Output the [x, y] coordinate of the center of the cell containing the given text.  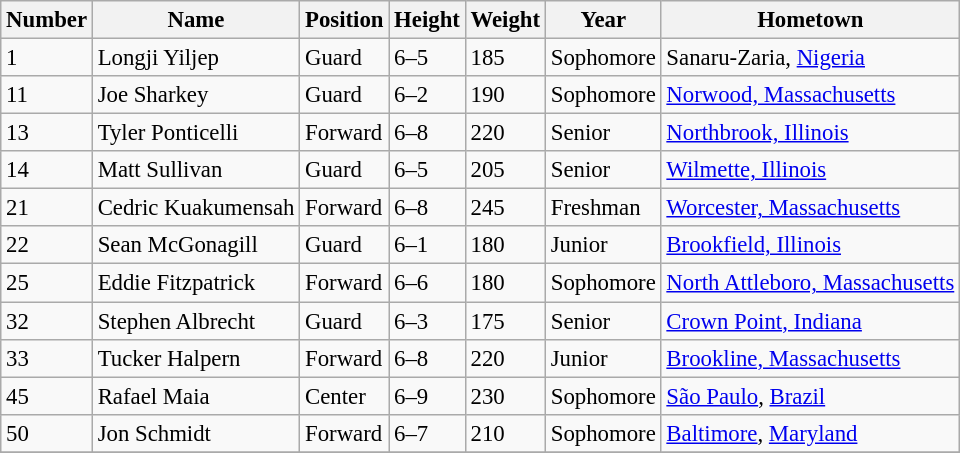
Center [344, 396]
Tyler Ponticelli [196, 133]
1 [47, 58]
175 [505, 321]
6–7 [427, 433]
205 [505, 170]
6–1 [427, 245]
Hometown [810, 20]
13 [47, 133]
245 [505, 208]
22 [47, 245]
25 [47, 283]
210 [505, 433]
Cedric Kuakumensah [196, 208]
Sean McGonagill [196, 245]
230 [505, 396]
Weight [505, 20]
14 [47, 170]
Longji Yiljep [196, 58]
Tucker Halpern [196, 358]
6–9 [427, 396]
Crown Point, Indiana [810, 321]
Number [47, 20]
32 [47, 321]
Rafael Maia [196, 396]
Joe Sharkey [196, 95]
Height [427, 20]
190 [505, 95]
11 [47, 95]
50 [47, 433]
Matt Sullivan [196, 170]
Jon Schmidt [196, 433]
Brookline, Massachusetts [810, 358]
6–2 [427, 95]
Wilmette, Illinois [810, 170]
185 [505, 58]
6–3 [427, 321]
Position [344, 20]
Brookfield, Illinois [810, 245]
Northbrook, Illinois [810, 133]
Year [603, 20]
Worcester, Massachusetts [810, 208]
Freshman [603, 208]
São Paulo, Brazil [810, 396]
21 [47, 208]
Name [196, 20]
North Attleboro, Massachusetts [810, 283]
Sanaru-Zaria, Nigeria [810, 58]
Baltimore, Maryland [810, 433]
45 [47, 396]
Norwood, Massachusetts [810, 95]
33 [47, 358]
Eddie Fitzpatrick [196, 283]
6–6 [427, 283]
Stephen Albrecht [196, 321]
